Return the (x, y) coordinate for the center point of the cell that contains the specified text.  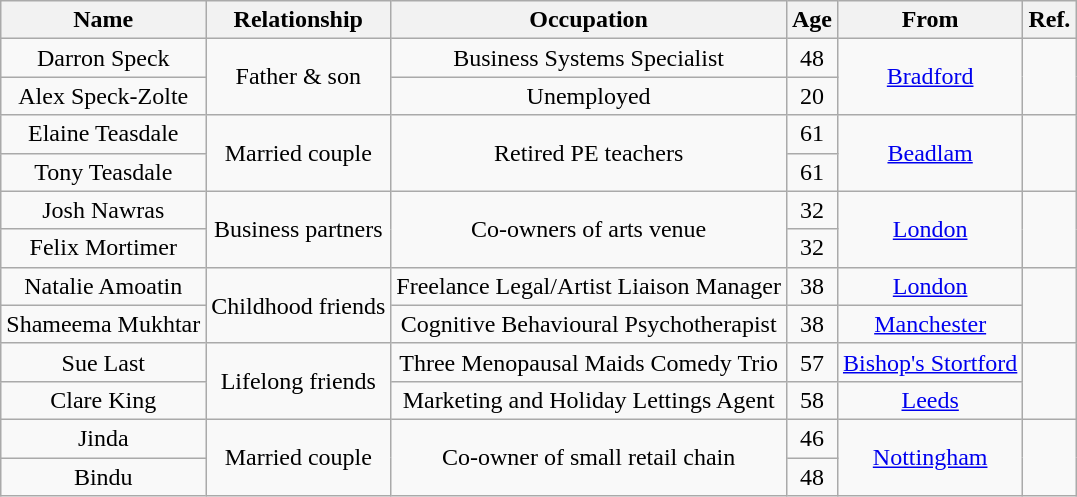
From (930, 20)
Alex Speck-Zolte (104, 96)
20 (812, 96)
Occupation (589, 20)
Bradford (930, 77)
Childhood friends (298, 305)
Darron Speck (104, 58)
Shameema Mukhtar (104, 324)
Leeds (930, 400)
58 (812, 400)
Lifelong friends (298, 381)
Bishop's Stortford (930, 362)
Cognitive Behavioural Psychotherapist (589, 324)
Beadlam (930, 153)
Business Systems Specialist (589, 58)
Three Menopausal Maids Comedy Trio (589, 362)
Bindu (104, 477)
Clare King (104, 400)
Jinda (104, 438)
Co-owners of arts venue (589, 229)
Ref. (1050, 20)
Marketing and Holiday Lettings Agent (589, 400)
46 (812, 438)
Manchester (930, 324)
Sue Last (104, 362)
Felix Mortimer (104, 248)
Freelance Legal/Artist Liaison Manager (589, 286)
Business partners (298, 229)
Relationship (298, 20)
Natalie Amoatin (104, 286)
Tony Teasdale (104, 172)
Elaine Teasdale (104, 134)
Nottingham (930, 457)
Retired PE teachers (589, 153)
Name (104, 20)
Co-owner of small retail chain (589, 457)
Unemployed (589, 96)
57 (812, 362)
Age (812, 20)
Father & son (298, 77)
Josh Nawras (104, 210)
